Identify which cell holds the provided text, then report its [X, Y] central coordinate. 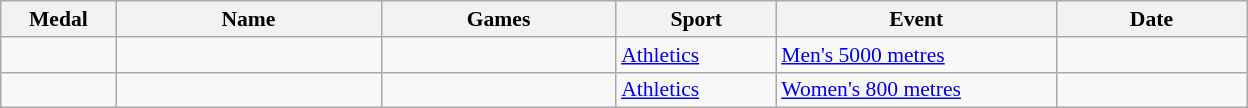
Women's 800 metres [916, 90]
Medal [58, 19]
Date [1151, 19]
Games [498, 19]
Event [916, 19]
Men's 5000 metres [916, 55]
Sport [696, 19]
Name [248, 19]
